Find where the given text appears and provide that cell's center as (x, y) coordinate. 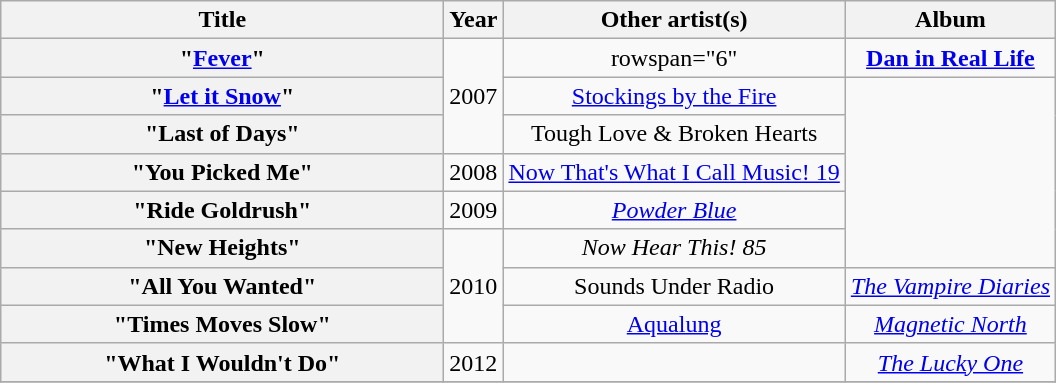
Sounds Under Radio (674, 286)
Stockings by the Fire (674, 96)
Year (474, 20)
Powder Blue (674, 210)
"Times Moves Slow" (222, 324)
"Ride Goldrush" (222, 210)
The Vampire Diaries (950, 286)
Album (950, 20)
2010 (474, 286)
"All You Wanted" (222, 286)
rowspan="6" (674, 58)
2008 (474, 172)
Now Hear This! 85 (674, 248)
2012 (474, 362)
"Fever" (222, 58)
The Lucky One (950, 362)
"New Heights" (222, 248)
Aqualung (674, 324)
2007 (474, 96)
Tough Love & Broken Hearts (674, 134)
"Let it Snow" (222, 96)
Dan in Real Life (950, 58)
Title (222, 20)
Magnetic North (950, 324)
2009 (474, 210)
"You Picked Me" (222, 172)
Now That's What I Call Music! 19 (674, 172)
"What I Wouldn't Do" (222, 362)
Other artist(s) (674, 20)
"Last of Days" (222, 134)
